Pinpoint the cell where the given text exists, returning its [X, Y] midpoint coordinate. 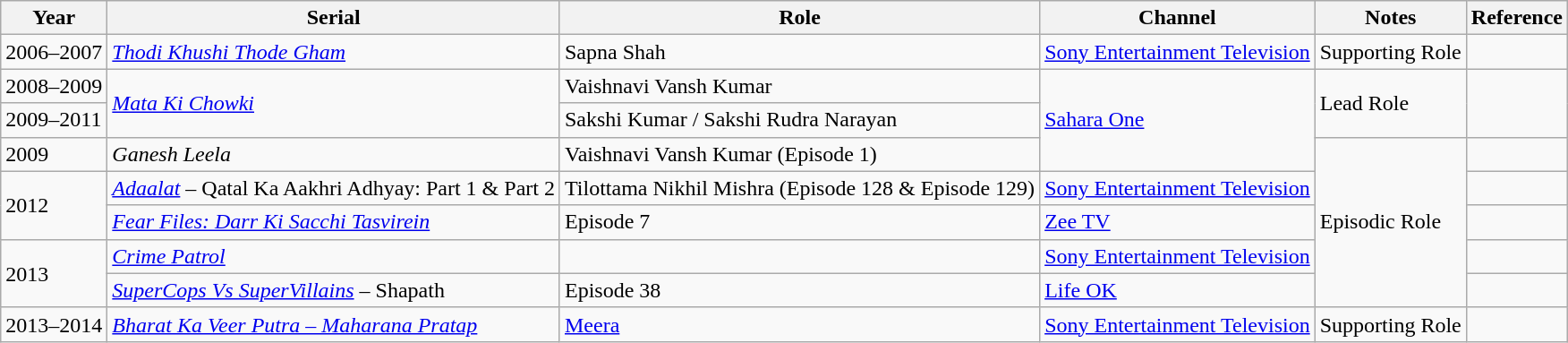
Meera [799, 324]
Notes [1391, 18]
Zee TV [1178, 222]
Bharat Ka Veer Putra – Maharana Pratap [334, 324]
Thodi Khushi Thode Gham [334, 52]
2013–2014 [54, 324]
SuperCops Vs SuperVillains – Shapath [334, 290]
Channel [1178, 18]
Sahara One [1178, 120]
Adaalat – Qatal Ka Aakhri Adhyay: Part 1 & Part 2 [334, 188]
Mata Ki Chowki [334, 103]
Tilottama Nikhil Mishra (Episode 128 & Episode 129) [799, 188]
2012 [54, 205]
2006–2007 [54, 52]
Crime Patrol [334, 256]
Episodic Role [1391, 222]
Sakshi Kumar / Sakshi Rudra Narayan [799, 120]
Role [799, 18]
Lead Role [1391, 103]
Vaishnavi Vansh Kumar [799, 86]
Episode 7 [799, 222]
Episode 38 [799, 290]
Sapna Shah [799, 52]
2008–2009 [54, 86]
Ganesh Leela [334, 154]
Year [54, 18]
2009–2011 [54, 120]
Serial [334, 18]
Life OK [1178, 290]
2009 [54, 154]
2013 [54, 273]
Vaishnavi Vansh Kumar (Episode 1) [799, 154]
Fear Files: Darr Ki Sacchi Tasvirein [334, 222]
Reference [1516, 18]
